From the cell containing the given text, extract its center point as [X, Y] coordinate. 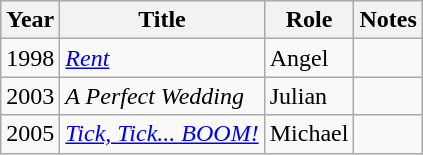
1998 [30, 58]
Tick, Tick... BOOM! [162, 134]
Rent [162, 58]
Notes [388, 20]
2005 [30, 134]
Angel [309, 58]
2003 [30, 96]
Year [30, 20]
Role [309, 20]
Title [162, 20]
Julian [309, 96]
A Perfect Wedding [162, 96]
Michael [309, 134]
